Scan for the cell matching the given text and deliver its (X, Y) coordinate at center. 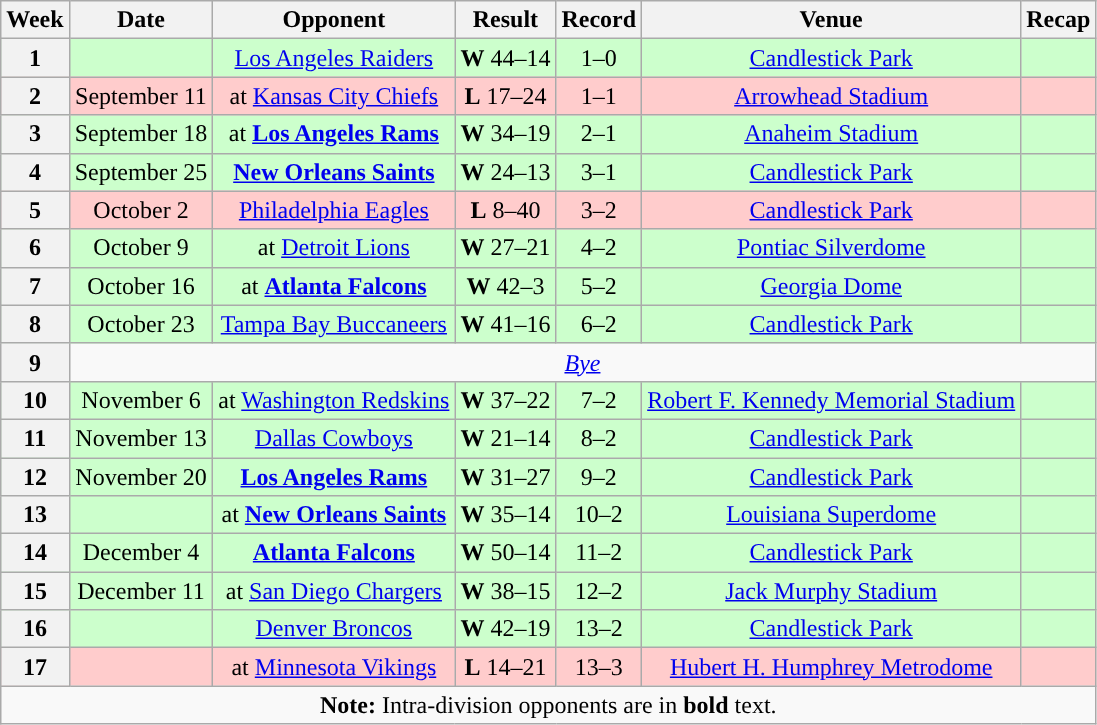
Atlanta Falcons (334, 553)
Hubert H. Humphrey Metrodome (832, 667)
12 (35, 477)
16 (35, 629)
Opponent (334, 20)
8 (35, 324)
9 (35, 362)
October 2 (141, 210)
Louisiana Superdome (832, 515)
December 4 (141, 553)
Arrowhead Stadium (832, 96)
at Atlanta Falcons (334, 286)
W 38–15 (506, 591)
Week (35, 20)
12–2 (599, 591)
Jack Murphy Stadium (832, 591)
W 42–3 (506, 286)
4–2 (599, 248)
W 31–27 (506, 477)
Los Angeles Rams (334, 477)
Date (141, 20)
4 (35, 172)
W 24–13 (506, 172)
W 41–16 (506, 324)
10–2 (599, 515)
December 11 (141, 591)
W 35–14 (506, 515)
at Minnesota Vikings (334, 667)
9–2 (599, 477)
Recap (1058, 20)
14 (35, 553)
17 (35, 667)
Tampa Bay Buccaneers (334, 324)
Robert F. Kennedy Memorial Stadium (832, 400)
Los Angeles Raiders (334, 58)
Bye (582, 362)
10 (35, 400)
Anaheim Stadium (832, 134)
October 23 (141, 324)
W 37–22 (506, 400)
September 18 (141, 134)
W 44–14 (506, 58)
September 25 (141, 172)
7 (35, 286)
Philadelphia Eagles (334, 210)
Denver Broncos (334, 629)
October 16 (141, 286)
at New Orleans Saints (334, 515)
November 6 (141, 400)
5–2 (599, 286)
Note: Intra-division opponents are in bold text. (548, 705)
7–2 (599, 400)
November 20 (141, 477)
Pontiac Silverdome (832, 248)
15 (35, 591)
L 17–24 (506, 96)
3–2 (599, 210)
September 11 (141, 96)
13–2 (599, 629)
13 (35, 515)
8–2 (599, 438)
Record (599, 20)
6–2 (599, 324)
October 9 (141, 248)
13–3 (599, 667)
W 50–14 (506, 553)
November 13 (141, 438)
2–1 (599, 134)
New Orleans Saints (334, 172)
W 42–19 (506, 629)
3 (35, 134)
at Kansas City Chiefs (334, 96)
3–1 (599, 172)
6 (35, 248)
L 14–21 (506, 667)
W 34–19 (506, 134)
at Los Angeles Rams (334, 134)
Georgia Dome (832, 286)
at Washington Redskins (334, 400)
2 (35, 96)
at Detroit Lions (334, 248)
11 (35, 438)
1–0 (599, 58)
1–1 (599, 96)
L 8–40 (506, 210)
Venue (832, 20)
W 21–14 (506, 438)
at San Diego Chargers (334, 591)
Result (506, 20)
W 27–21 (506, 248)
1 (35, 58)
5 (35, 210)
11–2 (599, 553)
Dallas Cowboys (334, 438)
